Find where the given text appears and provide that cell's center as (X, Y) coordinate. 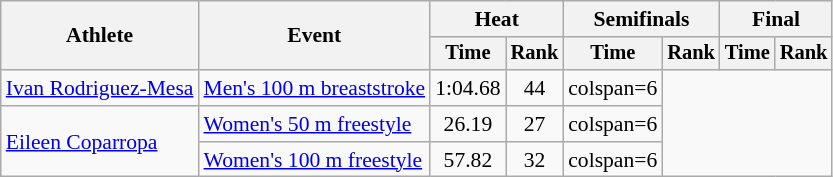
Semifinals (642, 19)
Event (314, 36)
1:04.68 (468, 88)
Athlete (100, 36)
Ivan Rodriguez-Mesa (100, 88)
27 (535, 124)
Women's 50 m freestyle (314, 124)
Eileen Coparropa (100, 142)
Final (776, 19)
44 (535, 88)
Heat (496, 19)
Men's 100 m breaststroke (314, 88)
26.19 (468, 124)
